Determine the (x, y) coordinate at the center of the cell enclosing the given text.  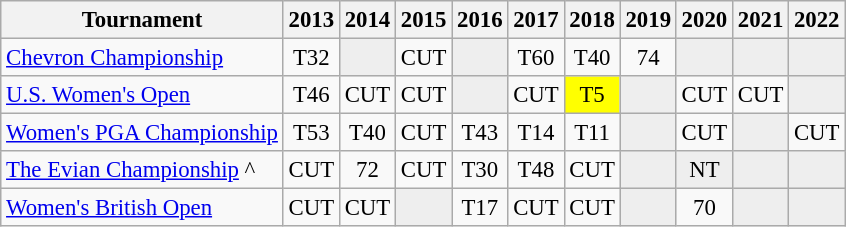
2021 (760, 20)
T11 (592, 133)
The Evian Championship ^ (142, 170)
T30 (480, 170)
Women's British Open (142, 208)
2015 (424, 20)
T14 (536, 133)
T43 (480, 133)
T48 (536, 170)
NT (704, 170)
T5 (592, 95)
2020 (704, 20)
70 (704, 208)
74 (648, 58)
Women's PGA Championship (142, 133)
T32 (311, 58)
2022 (817, 20)
Tournament (142, 20)
T60 (536, 58)
2013 (311, 20)
72 (367, 170)
U.S. Women's Open (142, 95)
T53 (311, 133)
2016 (480, 20)
2018 (592, 20)
2017 (536, 20)
Chevron Championship (142, 58)
T46 (311, 95)
2019 (648, 20)
2014 (367, 20)
T17 (480, 208)
